From the cell containing the given text, extract its center point as [X, Y] coordinate. 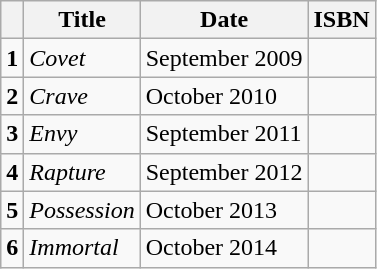
September 2011 [224, 134]
Title [82, 20]
5 [12, 210]
1 [12, 58]
2 [12, 96]
Covet [82, 58]
6 [12, 248]
September 2012 [224, 172]
4 [12, 172]
3 [12, 134]
October 2013 [224, 210]
Crave [82, 96]
Date [224, 20]
October 2014 [224, 248]
Envy [82, 134]
September 2009 [224, 58]
Immortal [82, 248]
Rapture [82, 172]
Possession [82, 210]
ISBN [342, 20]
October 2010 [224, 96]
